Determine the [x, y] coordinate at the center of the cell enclosing the given text.  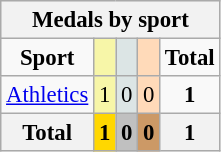
Sport [48, 58]
Medals by sport [110, 20]
Athletics [48, 95]
